Extract the (X, Y) coordinate from the center of the cell holding the provided text.  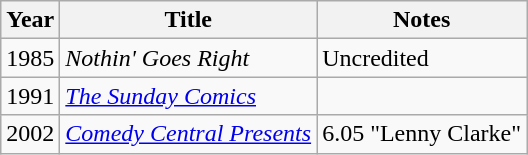
Comedy Central Presents (188, 134)
Notes (422, 20)
Year (30, 20)
The Sunday Comics (188, 96)
1991 (30, 96)
Nothin' Goes Right (188, 58)
1985 (30, 58)
Uncredited (422, 58)
Title (188, 20)
2002 (30, 134)
6.05 "Lenny Clarke" (422, 134)
